Extract the [X, Y] coordinate from the center of the cell holding the provided text.  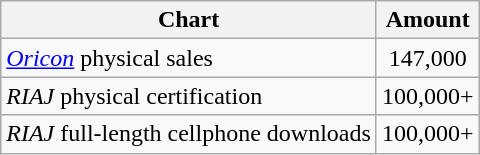
Amount [428, 20]
147,000 [428, 58]
Chart [189, 20]
Oricon physical sales [189, 58]
RIAJ full-length cellphone downloads [189, 134]
RIAJ physical certification [189, 96]
